Capture the cell that displays the provided text and extract its [X, Y] central coordinate. 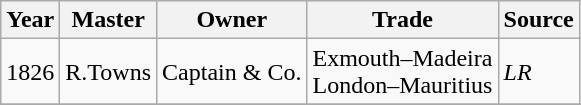
LR [538, 72]
R.Towns [108, 72]
Exmouth–MadeiraLondon–Mauritius [402, 72]
Master [108, 20]
Captain & Co. [232, 72]
Owner [232, 20]
1826 [30, 72]
Trade [402, 20]
Year [30, 20]
Source [538, 20]
